Scan for the cell matching the given text and deliver its (X, Y) coordinate at center. 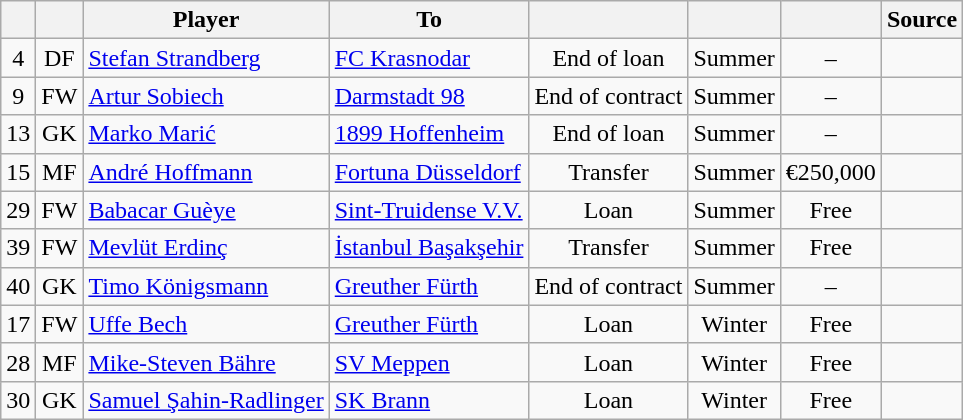
9 (18, 96)
Babacar Guèye (206, 210)
39 (18, 248)
30 (18, 400)
DF (60, 58)
Mevlüt Erdinç (206, 248)
Timo Königsmann (206, 286)
€250,000 (830, 172)
Samuel Şahin-Radlinger (206, 400)
17 (18, 324)
Sint-Truidense V.V. (429, 210)
Stefan Strandberg (206, 58)
Mike-Steven Bähre (206, 362)
FC Krasnodar (429, 58)
To (429, 20)
15 (18, 172)
13 (18, 134)
Fortuna Düsseldorf (429, 172)
Source (922, 20)
29 (18, 210)
İstanbul Başakşehir (429, 248)
40 (18, 286)
Marko Marić (206, 134)
Uffe Bech (206, 324)
4 (18, 58)
SK Brann (429, 400)
SV Meppen (429, 362)
28 (18, 362)
Player (206, 20)
Darmstadt 98 (429, 96)
André Hoffmann (206, 172)
Artur Sobiech (206, 96)
1899 Hoffenheim (429, 134)
